Provide the [X, Y] coordinate of the cell's center where the given text is located.  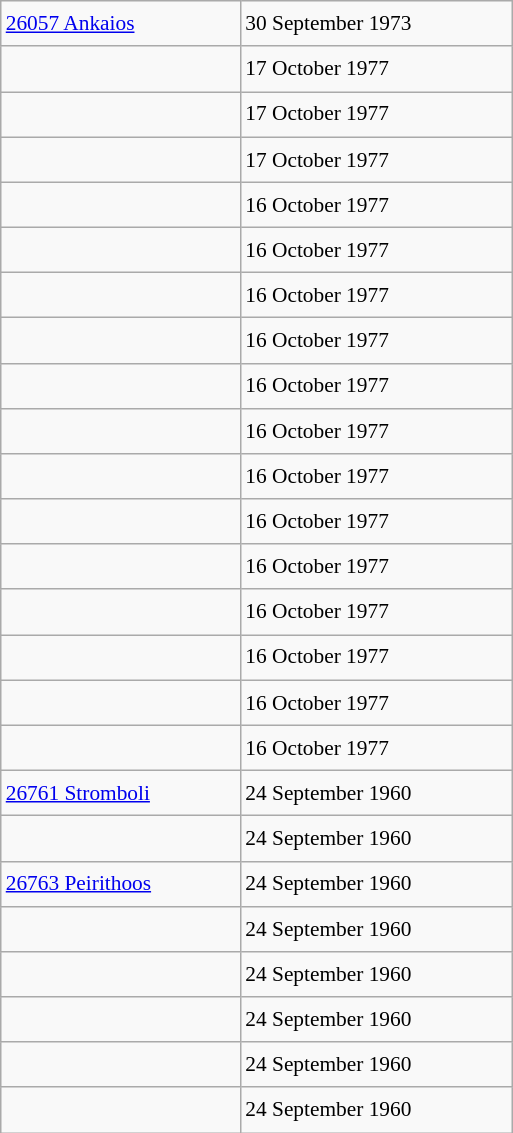
26057 Ankaios [121, 24]
26763 Peirithoos [121, 884]
26761 Stromboli [121, 792]
30 September 1973 [376, 24]
